Extract the (X, Y) coordinate from the center of the cell holding the provided text.  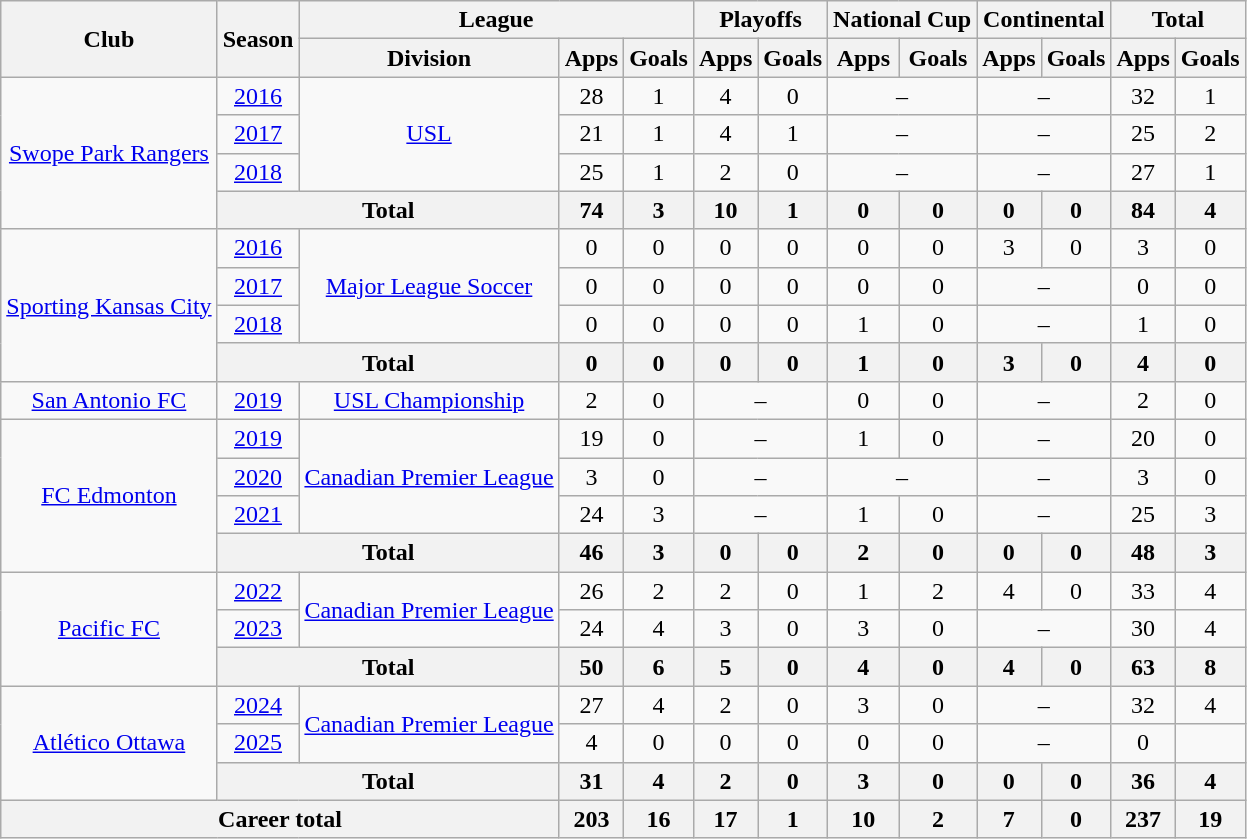
Pacific FC (109, 629)
26 (591, 591)
30 (1143, 629)
2024 (258, 705)
USL (429, 134)
Season (258, 39)
Major League Soccer (429, 286)
Swope Park Rangers (109, 153)
8 (1210, 667)
6 (659, 667)
46 (591, 553)
48 (1143, 553)
17 (725, 819)
San Antonio FC (109, 400)
2025 (258, 743)
203 (591, 819)
Continental (1044, 20)
63 (1143, 667)
28 (591, 96)
16 (659, 819)
237 (1143, 819)
50 (591, 667)
Playoffs (760, 20)
National Cup (902, 20)
Division (429, 58)
2021 (258, 515)
5 (725, 667)
36 (1143, 781)
Atlético Ottawa (109, 743)
USL Championship (429, 400)
84 (1143, 210)
33 (1143, 591)
20 (1143, 438)
31 (591, 781)
Career total (280, 819)
21 (591, 134)
FC Edmonton (109, 495)
League (496, 20)
2023 (258, 629)
7 (1009, 819)
74 (591, 210)
2022 (258, 591)
2020 (258, 477)
Club (109, 39)
Sporting Kansas City (109, 305)
